Output the (x, y) coordinate of the center of the cell containing the given text.  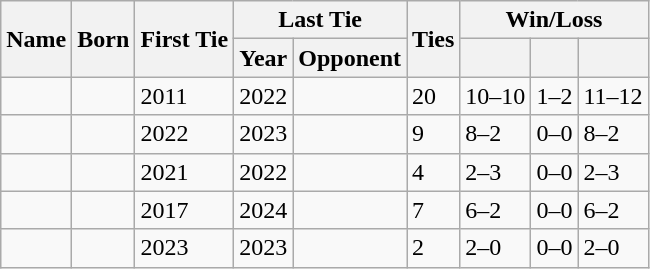
Win/Loss (554, 20)
1–2 (554, 96)
2011 (184, 96)
20 (434, 96)
2 (434, 248)
7 (434, 210)
2017 (184, 210)
11–12 (613, 96)
Ties (434, 39)
Year (264, 58)
Born (104, 39)
Name (36, 39)
10–10 (496, 96)
Last Tie (320, 20)
2024 (264, 210)
2021 (184, 172)
First Tie (184, 39)
Opponent (350, 58)
9 (434, 134)
4 (434, 172)
